Scan for the cell matching the given text and deliver its (x, y) coordinate at center. 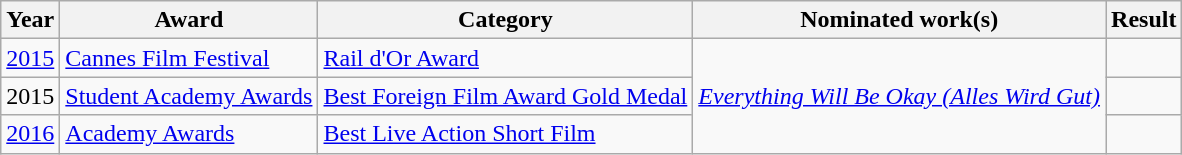
Category (506, 20)
Best Foreign Film Award Gold Medal (506, 96)
Result (1144, 20)
Rail d'Or Award (506, 58)
Student Academy Awards (189, 96)
Nominated work(s) (900, 20)
Year (30, 20)
Academy Awards (189, 134)
Everything Will Be Okay (Alles Wird Gut) (900, 96)
Best Live Action Short Film (506, 134)
2016 (30, 134)
Award (189, 20)
Cannes Film Festival (189, 58)
